Extract the [x, y] coordinate from the center of the cell holding the provided text.  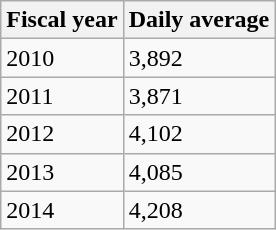
2012 [62, 134]
2014 [62, 210]
2013 [62, 172]
3,892 [199, 58]
Daily average [199, 20]
4,102 [199, 134]
2011 [62, 96]
Fiscal year [62, 20]
4,208 [199, 210]
3,871 [199, 96]
4,085 [199, 172]
2010 [62, 58]
